Detect which cell encompasses the target text, then output its (x, y) center coordinate. 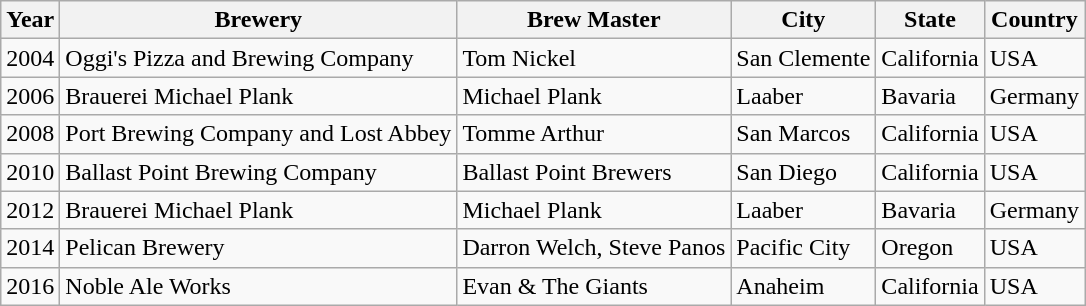
Ballast Point Brewers (594, 172)
Oregon (930, 248)
2012 (30, 210)
Anaheim (804, 286)
Noble Ale Works (258, 286)
2004 (30, 58)
Year (30, 20)
Brewery (258, 20)
Port Brewing Company and Lost Abbey (258, 134)
Pacific City (804, 248)
2010 (30, 172)
Country (1034, 20)
Tom Nickel (594, 58)
City (804, 20)
Brew Master (594, 20)
Tomme Arthur (594, 134)
San Diego (804, 172)
2006 (30, 96)
State (930, 20)
2014 (30, 248)
2016 (30, 286)
Ballast Point Brewing Company (258, 172)
Evan & The Giants (594, 286)
Darron Welch, Steve Panos (594, 248)
Pelican Brewery (258, 248)
Oggi's Pizza and Brewing Company (258, 58)
San Clemente (804, 58)
San Marcos (804, 134)
2008 (30, 134)
